Scan for the cell matching the given text and deliver its (X, Y) coordinate at center. 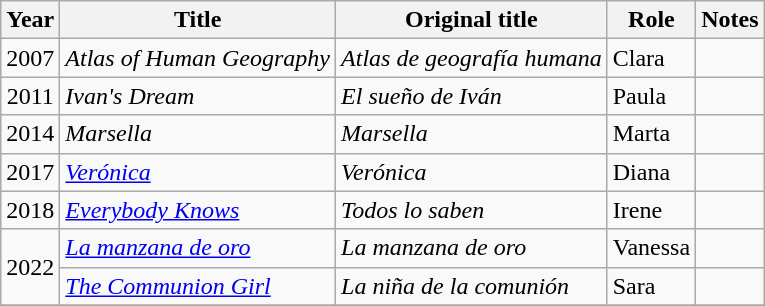
Sara (651, 286)
2017 (30, 172)
Everybody Knows (198, 210)
El sueño de Iván (472, 96)
The Communion Girl (198, 286)
Clara (651, 58)
2007 (30, 58)
Original title (472, 20)
Vanessa (651, 248)
2018 (30, 210)
Ivan's Dream (198, 96)
Paula (651, 96)
Atlas of Human Geography (198, 58)
Role (651, 20)
La niña de la comunión (472, 286)
Irene (651, 210)
Marta (651, 134)
2011 (30, 96)
Todos lo saben (472, 210)
Year (30, 20)
2014 (30, 134)
Notes (730, 20)
Title (198, 20)
Atlas de geografía humana (472, 58)
2022 (30, 267)
Diana (651, 172)
